Extract the (x, y) coordinate from the center of the cell holding the provided text.  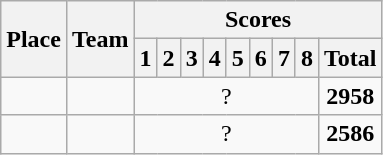
Scores (258, 20)
Place (34, 39)
3 (192, 58)
Team (100, 39)
2 (168, 58)
8 (306, 58)
1 (146, 58)
6 (260, 58)
5 (238, 58)
2586 (350, 134)
2958 (350, 96)
7 (284, 58)
4 (214, 58)
Total (350, 58)
